Scan for the cell matching the given text and deliver its [x, y] coordinate at center. 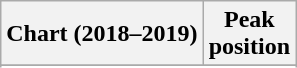
Chart (2018–2019) [102, 34]
Peakposition [249, 34]
